For the text-containing cell, return its midpoint in (X, Y) coordinate format. 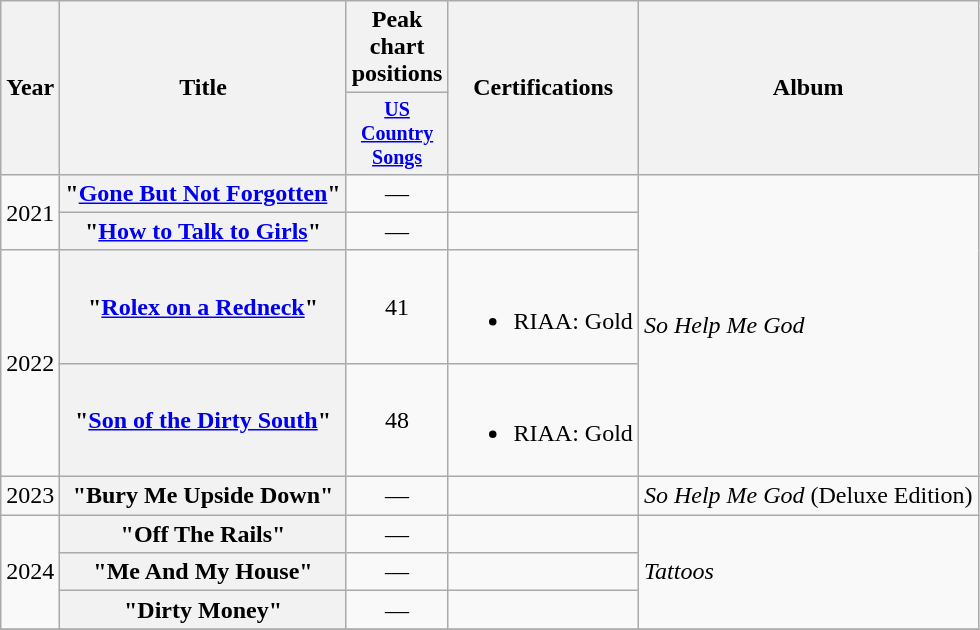
Certifications (543, 88)
So Help Me God (Deluxe Edition) (808, 496)
48 (397, 420)
"Son of the Dirty South" (203, 420)
2021 (30, 212)
"Me And My House" (203, 572)
"How to Talk to Girls" (203, 231)
US Country Songs (397, 134)
"Dirty Money" (203, 610)
"Gone But Not Forgotten" (203, 193)
"Bury Me Upside Down" (203, 496)
Tattoos (808, 572)
Peak chart positions (397, 47)
So Help Me God (808, 325)
2024 (30, 572)
"Off The Rails" (203, 534)
Title (203, 88)
2023 (30, 496)
41 (397, 306)
"Rolex on a Redneck" (203, 306)
Year (30, 88)
2022 (30, 363)
Album (808, 88)
